Capture the cell that displays the provided text and extract its (x, y) central coordinate. 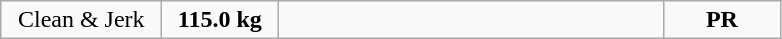
Clean & Jerk (82, 20)
PR (722, 20)
115.0 kg (220, 20)
